Search for the cell housing the specified text and yield its (x, y) center coordinate. 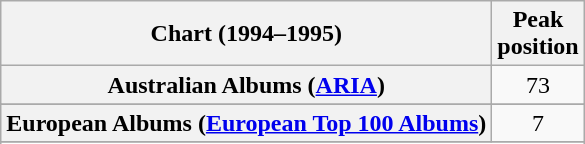
European Albums (European Top 100 Albums) (246, 123)
7 (538, 123)
Chart (1994–1995) (246, 34)
Australian Albums (ARIA) (246, 85)
73 (538, 85)
Peakposition (538, 34)
